Identify which cell holds the provided text, then report its (x, y) central coordinate. 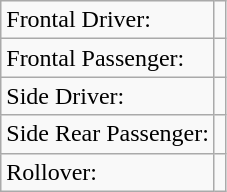
Frontal Driver: (108, 20)
Rollover: (108, 172)
Side Driver: (108, 96)
Frontal Passenger: (108, 58)
Side Rear Passenger: (108, 134)
